Determine the (x, y) coordinate at the center of the cell enclosing the given text.  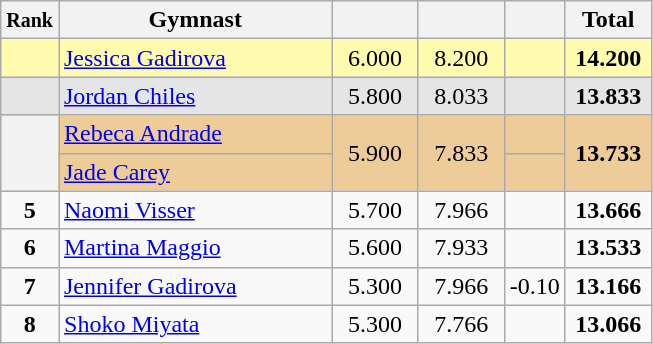
13.733 (608, 153)
7.766 (461, 324)
Total (608, 20)
Gymnast (195, 20)
Naomi Visser (195, 210)
8.200 (461, 58)
6 (30, 248)
5.900 (375, 153)
7.833 (461, 153)
Jessica Gadirova (195, 58)
-0.10 (534, 286)
6.000 (375, 58)
5.700 (375, 210)
5.800 (375, 96)
Jade Carey (195, 172)
Jennifer Gadirova (195, 286)
5.600 (375, 248)
Rebeca Andrade (195, 134)
Rank (30, 20)
13.166 (608, 286)
14.200 (608, 58)
8.033 (461, 96)
13.666 (608, 210)
13.833 (608, 96)
5 (30, 210)
7 (30, 286)
7.933 (461, 248)
8 (30, 324)
Jordan Chiles (195, 96)
13.066 (608, 324)
Shoko Miyata (195, 324)
13.533 (608, 248)
Martina Maggio (195, 248)
